For the text-containing cell, return its midpoint in (X, Y) coordinate format. 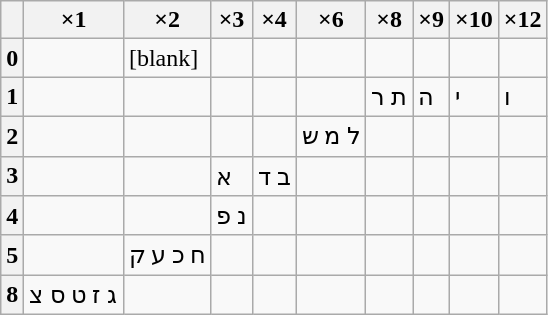
×6 (331, 20)
×2 (167, 20)
0 (12, 58)
ו (522, 97)
1 (12, 97)
×8 (390, 20)
ה‎ (432, 97)
ח כ ע ק (167, 255)
×4 (274, 20)
3 (12, 176)
2 (12, 136)
‎ב ד (274, 176)
×12 (522, 20)
×3 (232, 20)
×10 (474, 20)
י‎ (474, 97)
×9 (432, 20)
8 (12, 295)
×1 (74, 20)
‎ת ר (390, 97)
ג ז ט ס צ (74, 295)
נ פ (232, 216)
[blank] (167, 58)
5 (12, 255)
ל מ ש (331, 136)
4 (12, 216)
א‎ (232, 176)
